Provide the (X, Y) coordinate of the cell's center where the given text is located.  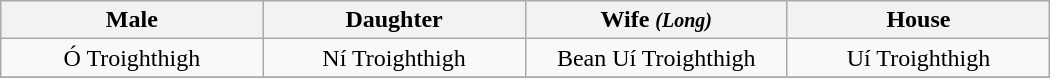
Ó Troighthigh (132, 58)
Ní Troighthigh (394, 58)
Male (132, 20)
Bean Uí Troighthigh (656, 58)
Uí Troighthigh (918, 58)
Daughter (394, 20)
House (918, 20)
Wife (Long) (656, 20)
